Return the [x, y] coordinate for the center point of the cell that contains the specified text.  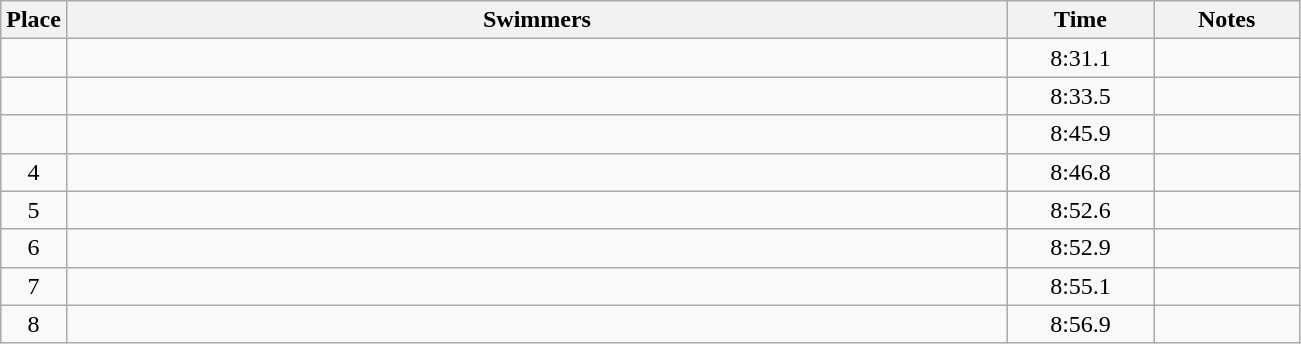
8:33.5 [1081, 96]
8:52.6 [1081, 210]
8:46.8 [1081, 172]
Place [34, 20]
8:31.1 [1081, 58]
6 [34, 248]
Swimmers [536, 20]
7 [34, 286]
8:52.9 [1081, 248]
8:45.9 [1081, 134]
8:56.9 [1081, 324]
8:55.1 [1081, 286]
4 [34, 172]
Notes [1227, 20]
5 [34, 210]
Time [1081, 20]
8 [34, 324]
